Determine the [X, Y] coordinate at the center of the cell enclosing the given text.  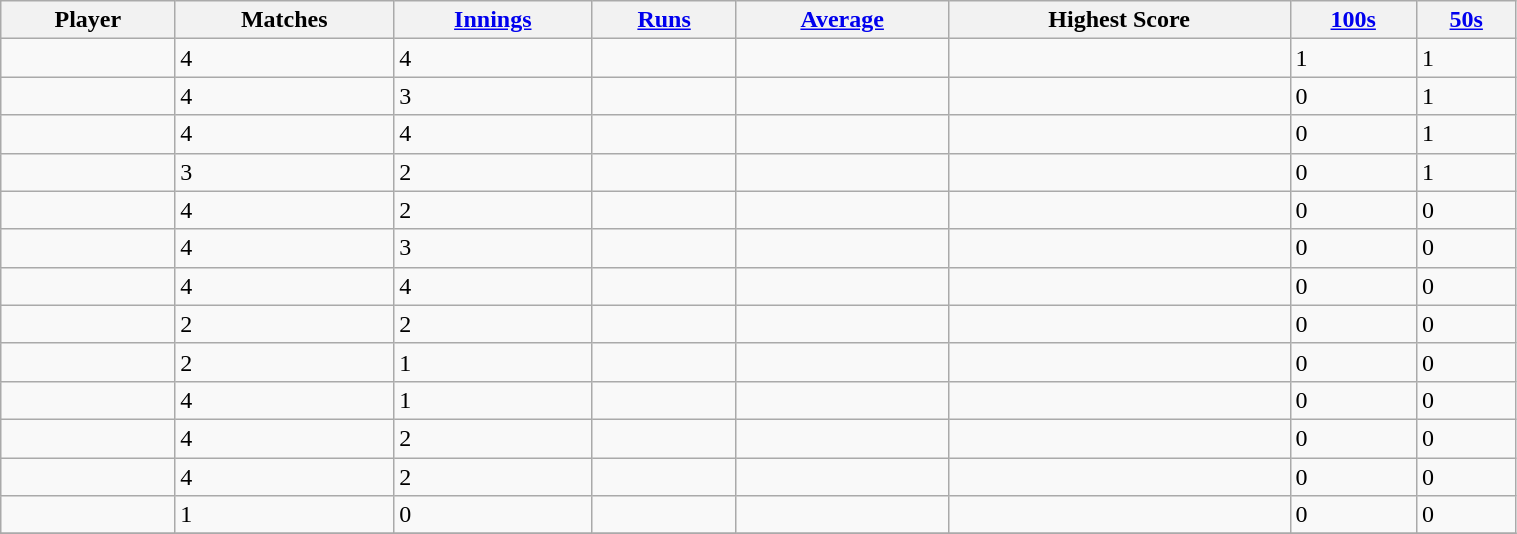
50s [1466, 20]
Innings [493, 20]
Average [842, 20]
Highest Score [1119, 20]
Matches [284, 20]
Player [88, 20]
Runs [664, 20]
100s [1353, 20]
